Extract the (X, Y) coordinate from the center of the cell holding the provided text.  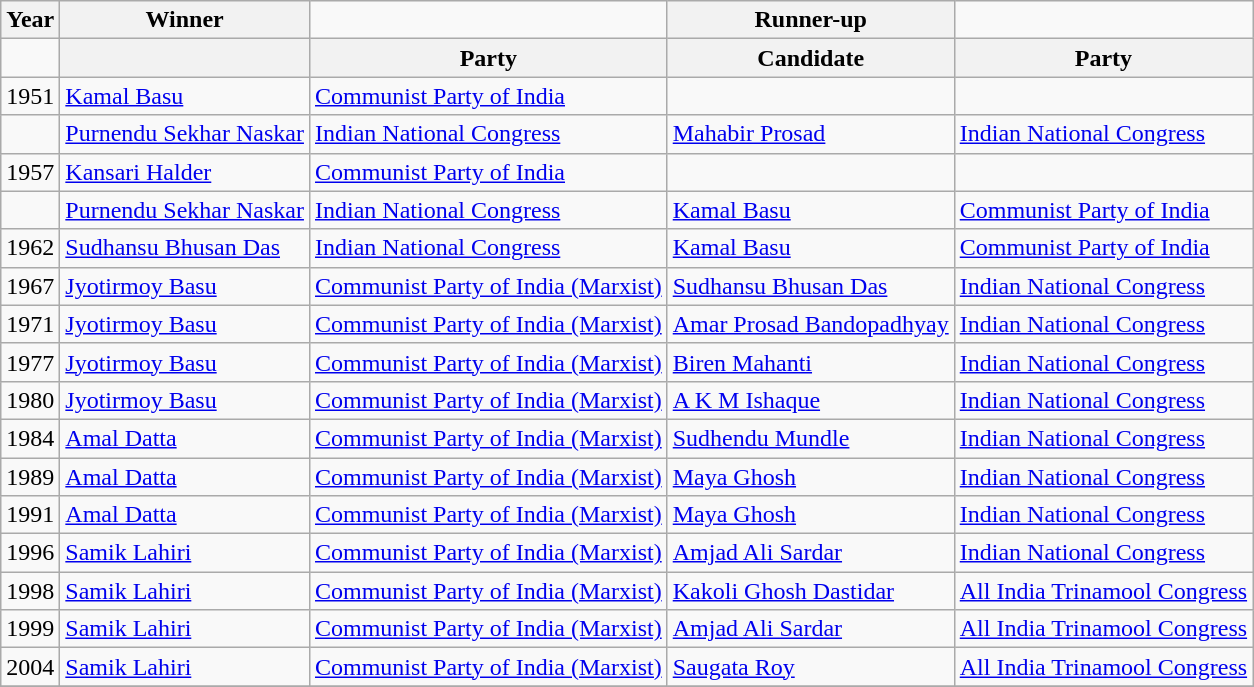
Mahabir Prosad (810, 134)
Kansari Halder (185, 172)
1980 (30, 400)
Sudhendu Mundle (810, 438)
Amar Prosad Bandopadhyay (810, 324)
Runner-up (810, 20)
1984 (30, 438)
Year (30, 20)
Candidate (810, 58)
1999 (30, 629)
Saugata Roy (810, 667)
1991 (30, 515)
1967 (30, 286)
1951 (30, 96)
Winner (185, 20)
1962 (30, 248)
Biren Mahanti (810, 362)
2004 (30, 667)
1957 (30, 172)
Kakoli Ghosh Dastidar (810, 591)
1989 (30, 477)
1998 (30, 591)
A K M Ishaque (810, 400)
1971 (30, 324)
1996 (30, 553)
1977 (30, 362)
